From the cell containing the given text, extract its center point as (X, Y) coordinate. 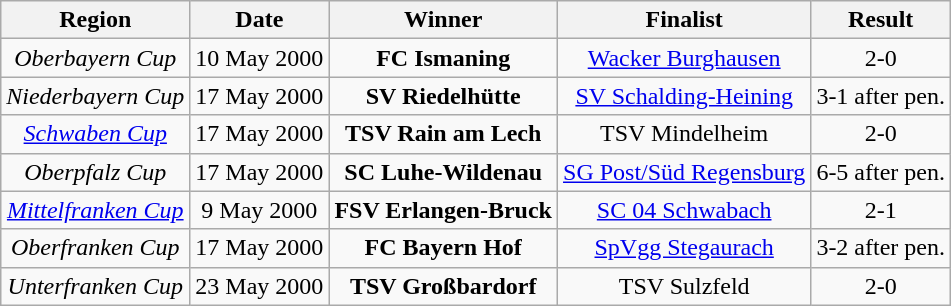
SC Luhe-Wildenau (444, 172)
SV Schalding-Heining (684, 96)
3-2 after pen. (881, 248)
SV Riedelhütte (444, 96)
SpVgg Stegaurach (684, 248)
6-5 after pen. (881, 172)
SC 04 Schwabach (684, 210)
3-1 after pen. (881, 96)
9 May 2000 (260, 210)
TSV Sulzfeld (684, 286)
Wacker Burghausen (684, 58)
Finalist (684, 20)
Niederbayern Cup (96, 96)
Winner (444, 20)
TSV Rain am Lech (444, 134)
Unterfranken Cup (96, 286)
SG Post/Süd Regensburg (684, 172)
FC Ismaning (444, 58)
Oberpfalz Cup (96, 172)
Date (260, 20)
Oberbayern Cup (96, 58)
FC Bayern Hof (444, 248)
Region (96, 20)
FSV Erlangen-Bruck (444, 210)
Mittelfranken Cup (96, 210)
TSV Mindelheim (684, 134)
Oberfranken Cup (96, 248)
TSV Großbardorf (444, 286)
2-1 (881, 210)
10 May 2000 (260, 58)
23 May 2000 (260, 286)
Result (881, 20)
Schwaben Cup (96, 134)
